Pinpoint the cell where the given text exists, returning its [X, Y] midpoint coordinate. 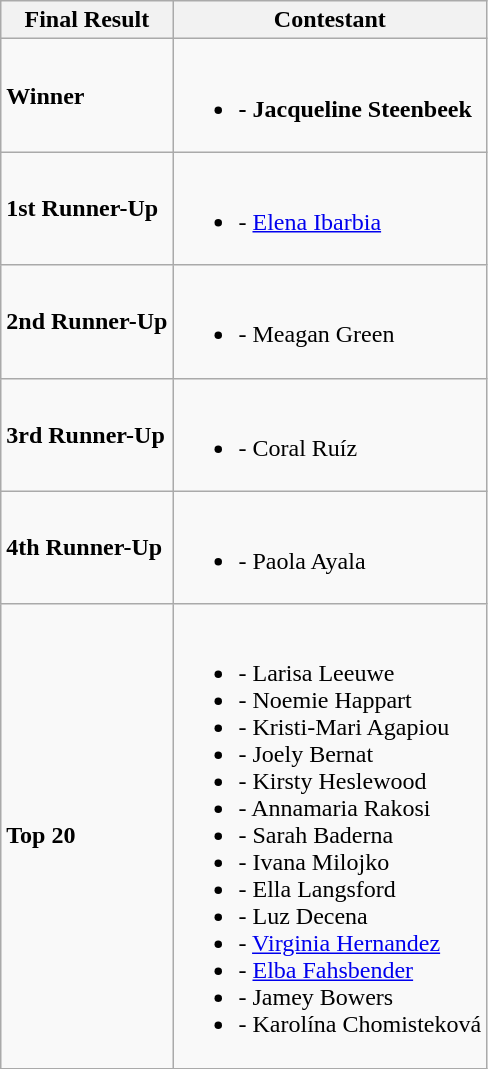
1st Runner-Up [87, 208]
2nd Runner-Up [87, 322]
Contestant [330, 20]
- Coral Ruíz [330, 434]
4th Runner-Up [87, 548]
Top 20 [87, 836]
- Paola Ayala [330, 548]
Final Result [87, 20]
- Jacqueline Steenbeek [330, 96]
- Elena Ibarbia [330, 208]
Winner [87, 96]
- Meagan Green [330, 322]
3rd Runner-Up [87, 434]
